Locate the cell with the specified text and output its [x, y] center coordinate. 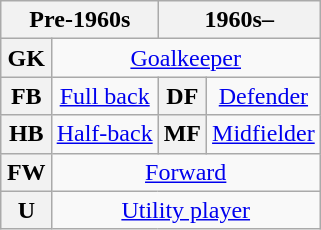
Full back [104, 96]
Half-back [104, 134]
Utility player [186, 210]
DF [182, 96]
GK [26, 58]
HB [26, 134]
MF [182, 134]
Defender [264, 96]
Pre-1960s [80, 20]
FB [26, 96]
1960s– [239, 20]
Forward [186, 172]
Midfielder [264, 134]
U [26, 210]
FW [26, 172]
Goalkeeper [186, 58]
